From the cell containing the given text, extract its center point as [X, Y] coordinate. 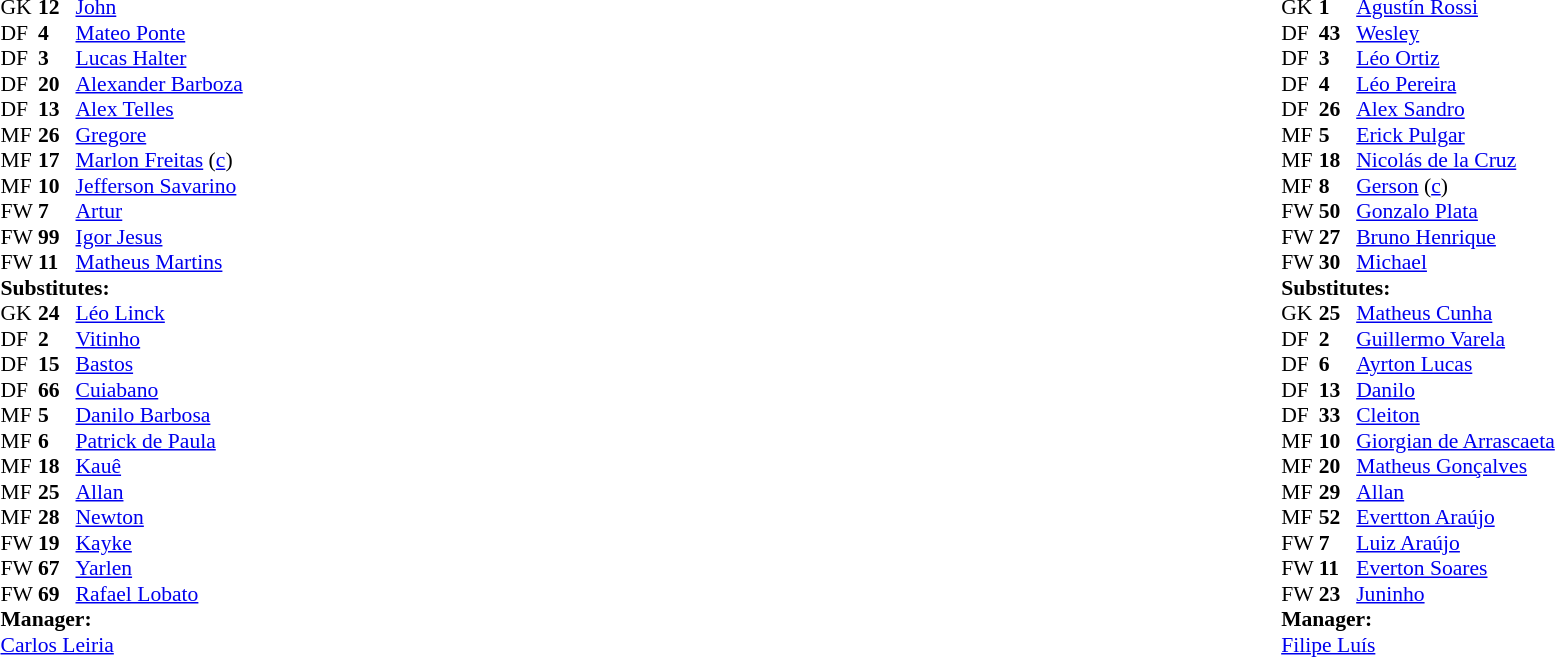
Lucas Halter [160, 59]
Newton [160, 517]
69 [57, 594]
Alex Telles [160, 109]
Jefferson Savarino [160, 186]
30 [1338, 263]
Guillermo Varela [1456, 339]
15 [57, 365]
Erick Pulgar [1456, 135]
23 [1338, 594]
Alex Sandro [1456, 109]
24 [57, 313]
Kauê [160, 467]
Bruno Henrique [1456, 237]
Matheus Cunha [1456, 313]
Mateo Ponte [160, 33]
43 [1338, 33]
Ayrton Lucas [1456, 365]
Gregore [160, 135]
66 [57, 390]
Artur [160, 211]
17 [57, 161]
Giorgian de Arrascaeta [1456, 441]
33 [1338, 415]
Danilo [1456, 390]
27 [1338, 237]
Luiz Araújo [1456, 543]
Alexander Barboza [160, 84]
Juninho [1456, 594]
Wesley [1456, 33]
67 [57, 569]
Léo Linck [160, 313]
Matheus Gonçalves [1456, 467]
Matheus Martins [160, 263]
Danilo Barbosa [160, 415]
Gonzalo Plata [1456, 211]
Nicolás de la Cruz [1456, 161]
52 [1338, 517]
29 [1338, 492]
Yarlen [160, 569]
19 [57, 543]
Igor Jesus [160, 237]
Evertton Araújo [1456, 517]
Cleiton [1456, 415]
99 [57, 237]
Patrick de Paula [160, 441]
Rafael Lobato [160, 594]
8 [1338, 186]
Vitinho [160, 339]
Léo Pereira [1456, 84]
Bastos [160, 365]
Michael [1456, 263]
Everton Soares [1456, 569]
50 [1338, 211]
Kayke [160, 543]
Gerson (c) [1456, 186]
Marlon Freitas (c) [160, 161]
28 [57, 517]
Cuiabano [160, 390]
Léo Ortiz [1456, 59]
